Output the [X, Y] coordinate of the center of the cell containing the given text.  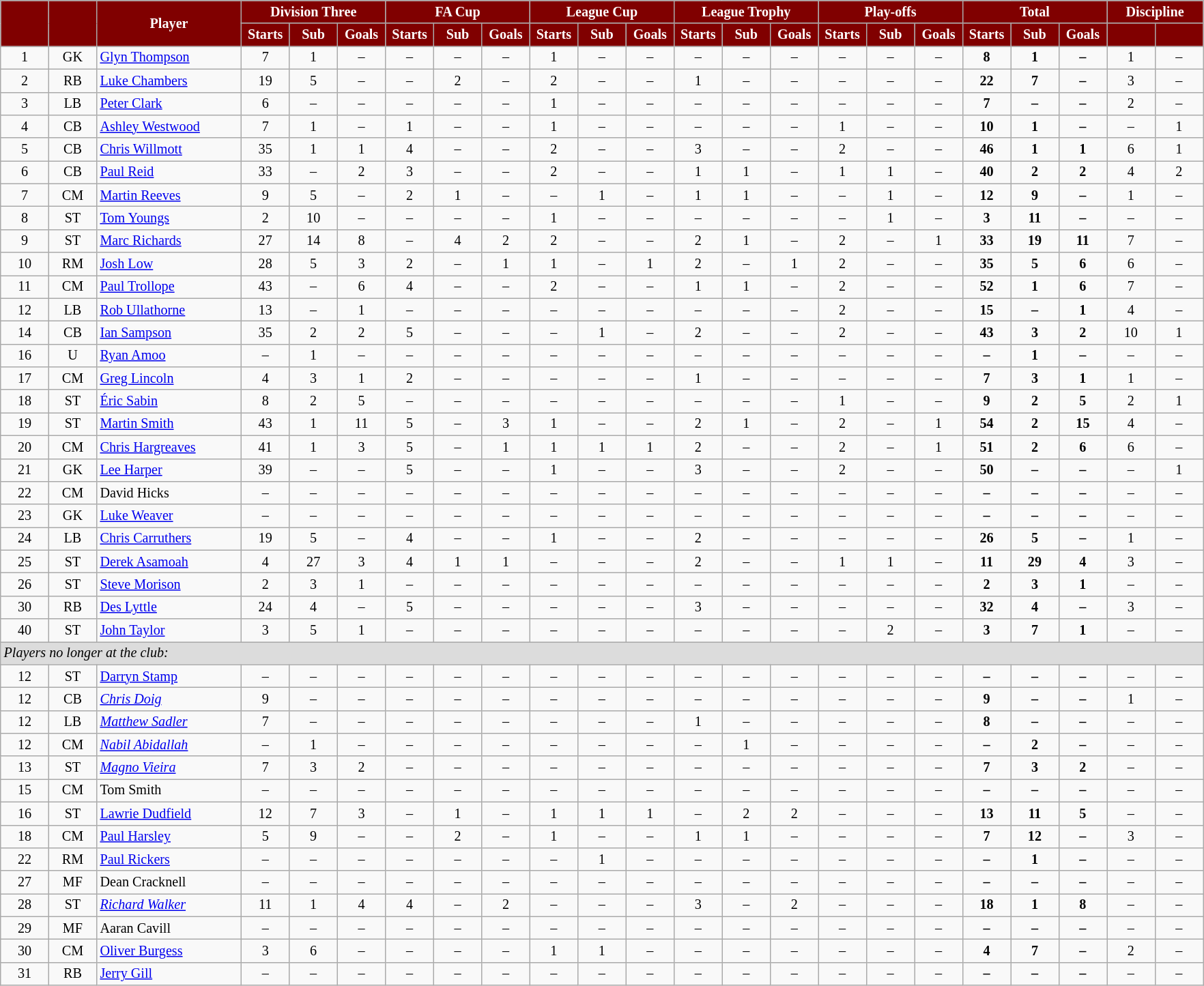
51 [986, 448]
Total [1035, 12]
Chris Hargreaves [169, 448]
Tom Youngs [169, 218]
Lawrie Dudfield [169, 814]
Rob Ullathorne [169, 310]
17 [25, 379]
Player [169, 23]
21 [25, 470]
David Hicks [169, 493]
Nabil Abidallah [169, 745]
Éric Sabin [169, 402]
52 [986, 287]
Paul Reid [169, 173]
Players no longer at the club: [602, 654]
23 [25, 517]
Peter Clark [169, 104]
Martin Reeves [169, 196]
Play-offs [890, 12]
John Taylor [169, 630]
39 [265, 470]
Steve Morison [169, 585]
Discipline [1155, 12]
Chris Carruthers [169, 539]
Division Three [313, 12]
Luke Weaver [169, 517]
FA Cup [457, 12]
Lee Harper [169, 470]
Des Lyttle [169, 608]
41 [265, 448]
Glyn Thompson [169, 58]
Paul Rickers [169, 860]
46 [986, 150]
U [72, 356]
Aaran Cavill [169, 929]
League Cup [602, 12]
Marc Richards [169, 242]
Jerry Gill [169, 974]
32 [986, 608]
54 [986, 424]
Magno Vieira [169, 768]
Chris Willmott [169, 150]
31 [25, 974]
Chris Doig [169, 699]
League Trophy [747, 12]
Richard Walker [169, 905]
Luke Chambers [169, 81]
Derek Asamoah [169, 562]
Dean Cracknell [169, 883]
Ryan Amoo [169, 356]
Matthew Sadler [169, 723]
Paul Trollope [169, 287]
50 [986, 470]
Paul Harsley [169, 837]
Martin Smith [169, 424]
Ashley Westwood [169, 127]
Tom Smith [169, 791]
25 [25, 562]
Greg Lincoln [169, 379]
20 [25, 448]
Ian Sampson [169, 333]
Oliver Burgess [169, 951]
Darryn Stamp [169, 676]
Josh Low [169, 264]
